Scan for the cell matching the given text and deliver its (x, y) coordinate at center. 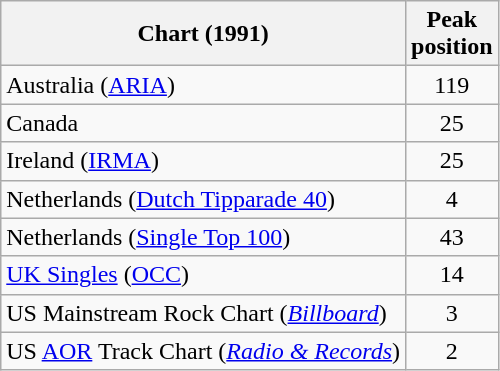
Netherlands (Single Top 100) (204, 237)
US Mainstream Rock Chart (Billboard) (204, 313)
UK Singles (OCC) (204, 275)
Australia (ARIA) (204, 85)
US AOR Track Chart (Radio & Records) (204, 351)
14 (452, 275)
Chart (1991) (204, 34)
2 (452, 351)
Ireland (IRMA) (204, 161)
43 (452, 237)
Netherlands (Dutch Tipparade 40) (204, 199)
3 (452, 313)
Peakposition (452, 34)
4 (452, 199)
Canada (204, 123)
119 (452, 85)
